Pinpoint the cell where the given text exists, returning its (X, Y) midpoint coordinate. 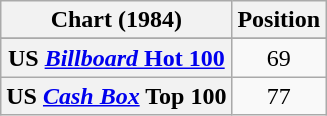
77 (279, 96)
69 (279, 58)
Position (279, 20)
US Billboard Hot 100 (116, 58)
US Cash Box Top 100 (116, 96)
Chart (1984) (116, 20)
